Provide the (x, y) coordinate of the cell's center where the given text is located.  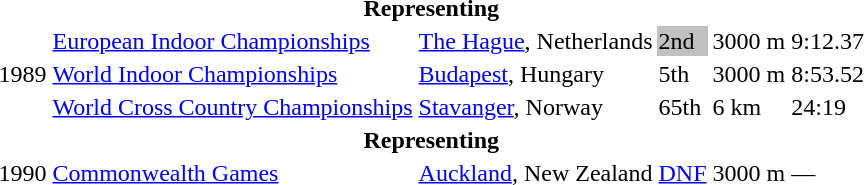
The Hague, Netherlands (536, 41)
5th (682, 74)
European Indoor Championships (232, 41)
2nd (682, 41)
65th (682, 107)
Budapest, Hungary (536, 74)
Stavanger, Norway (536, 107)
6 km (749, 107)
World Cross Country Championships (232, 107)
World Indoor Championships (232, 74)
